Determine the [x, y] coordinate at the center of the cell enclosing the given text.  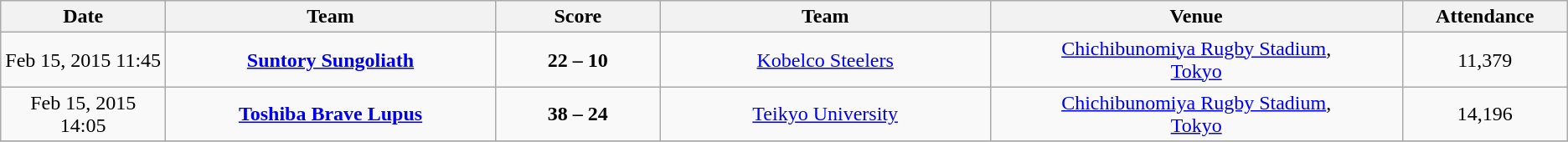
Kobelco Steelers [825, 60]
38 – 24 [578, 114]
Score [578, 17]
14,196 [1484, 114]
Feb 15, 2015 11:45 [84, 60]
Suntory Sungoliath [331, 60]
Feb 15, 2015 14:05 [84, 114]
11,379 [1484, 60]
Toshiba Brave Lupus [331, 114]
Attendance [1484, 17]
Venue [1196, 17]
Date [84, 17]
22 – 10 [578, 60]
Teikyo University [825, 114]
